Detect which cell encompasses the target text, then output its [x, y] center coordinate. 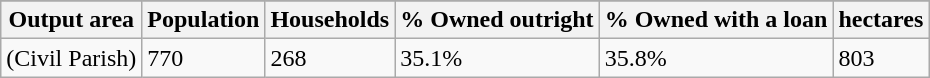
% Owned outright [497, 20]
Households [330, 20]
(Civil Parish) [72, 58]
35.8% [716, 58]
268 [330, 58]
% Owned with a loan [716, 20]
hectares [881, 20]
Output area [72, 20]
35.1% [497, 58]
Population [204, 20]
770 [204, 58]
803 [881, 58]
